Extract the [x, y] coordinate from the center of the cell holding the provided text.  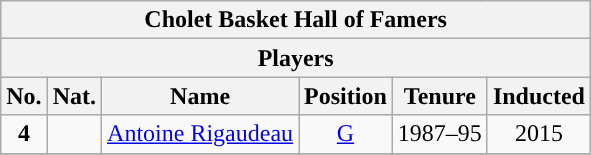
Players [296, 58]
Inducted [538, 96]
4 [24, 134]
Antoine Rigaudeau [200, 134]
Nat. [74, 96]
Position [346, 96]
Tenure [440, 96]
Cholet Basket Hall of Famers [296, 20]
No. [24, 96]
G [346, 134]
Name [200, 96]
1987–95 [440, 134]
2015 [538, 134]
